Identify which cell holds the provided text, then report its [x, y] central coordinate. 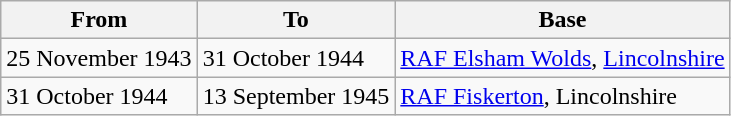
25 November 1943 [99, 58]
RAF Elsham Wolds, Lincolnshire [562, 58]
13 September 1945 [296, 96]
Base [562, 20]
To [296, 20]
From [99, 20]
RAF Fiskerton, Lincolnshire [562, 96]
